For the text-containing cell, return its midpoint in [x, y] coordinate format. 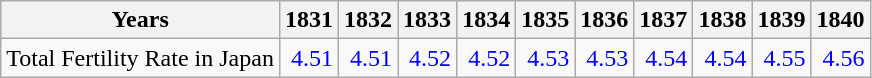
1839 [782, 20]
1840 [840, 20]
1833 [428, 20]
4.55 [782, 58]
1832 [368, 20]
1831 [308, 20]
1837 [664, 20]
Total Fertility Rate in Japan [140, 58]
4.56 [840, 58]
1834 [486, 20]
1836 [604, 20]
1838 [722, 20]
1835 [546, 20]
Years [140, 20]
